Pinpoint the cell where the given text exists, returning its (x, y) midpoint coordinate. 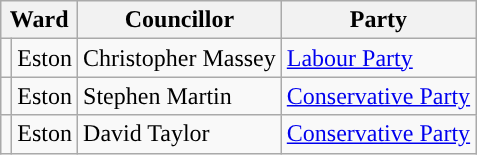
Councillor (180, 20)
Party (378, 20)
Labour Party (378, 58)
Ward (40, 20)
Christopher Massey (180, 58)
David Taylor (180, 134)
Stephen Martin (180, 96)
